Find where the given text appears and provide that cell's center as [x, y] coordinate. 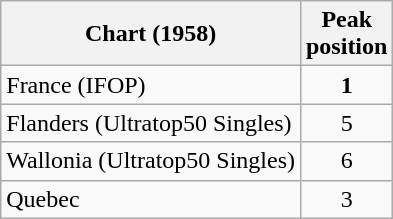
3 [346, 199]
5 [346, 123]
1 [346, 85]
Peakposition [346, 34]
6 [346, 161]
Flanders (Ultratop50 Singles) [151, 123]
Wallonia (Ultratop50 Singles) [151, 161]
France (IFOP) [151, 85]
Quebec [151, 199]
Chart (1958) [151, 34]
